Extract the [x, y] coordinate from the center of the cell holding the provided text.  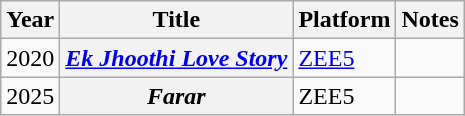
2020 [30, 58]
Notes [430, 20]
Title [176, 20]
Farar [176, 96]
Year [30, 20]
Platform [344, 20]
2025 [30, 96]
Ek Jhoothi Love Story [176, 58]
